From the cell containing the given text, extract its center point as (X, Y) coordinate. 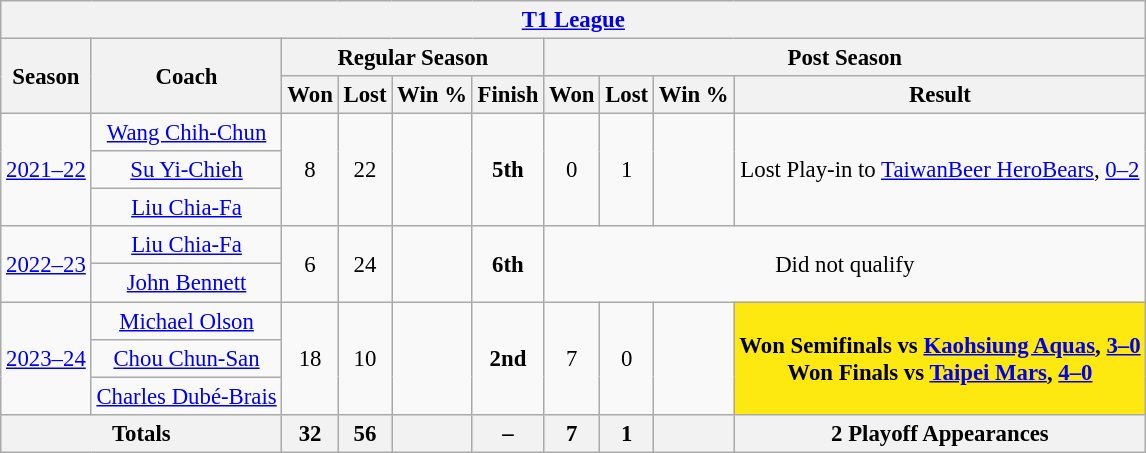
– (508, 433)
T1 League (574, 20)
24 (365, 264)
Su Yi-Chieh (186, 170)
5th (508, 170)
Chou Chun-San (186, 358)
Did not qualify (845, 264)
2 Playoff Appearances (940, 433)
Won Semifinals vs Kaohsiung Aquas, 3–0Won Finals vs Taipei Mars, 4–0 (940, 358)
6th (508, 264)
Season (46, 76)
56 (365, 433)
Finish (508, 95)
2021–22 (46, 170)
Result (940, 95)
Michael Olson (186, 321)
2022–23 (46, 264)
22 (365, 170)
Wang Chih-Chun (186, 133)
Totals (142, 433)
Coach (186, 76)
Charles Dubé-Brais (186, 396)
18 (310, 358)
8 (310, 170)
6 (310, 264)
John Bennett (186, 283)
2nd (508, 358)
2023–24 (46, 358)
Lost Play-in to TaiwanBeer HeroBears, 0–2 (940, 170)
32 (310, 433)
Post Season (845, 58)
Regular Season (413, 58)
10 (365, 358)
